Return the [x, y] coordinate for the center point of the cell that contains the specified text.  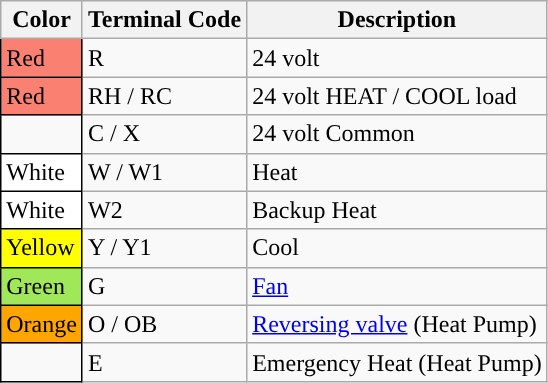
Description [398, 20]
E [164, 362]
Reversing valve (Heat Pump) [398, 324]
Terminal Code [164, 20]
W2 [164, 210]
G [164, 286]
Cool [398, 248]
Emergency Heat (Heat Pump) [398, 362]
Backup Heat [398, 210]
24 volt [398, 58]
Orange [42, 324]
W / W1 [164, 172]
Fan [398, 286]
R [164, 58]
C / X [164, 134]
Y / Y1 [164, 248]
Heat [398, 172]
O / OB [164, 324]
Green [42, 286]
Color [42, 20]
RH / RC [164, 96]
24 volt HEAT / COOL load [398, 96]
24 volt Common [398, 134]
Yellow [42, 248]
